Locate the cell with the specified text and output its (X, Y) center coordinate. 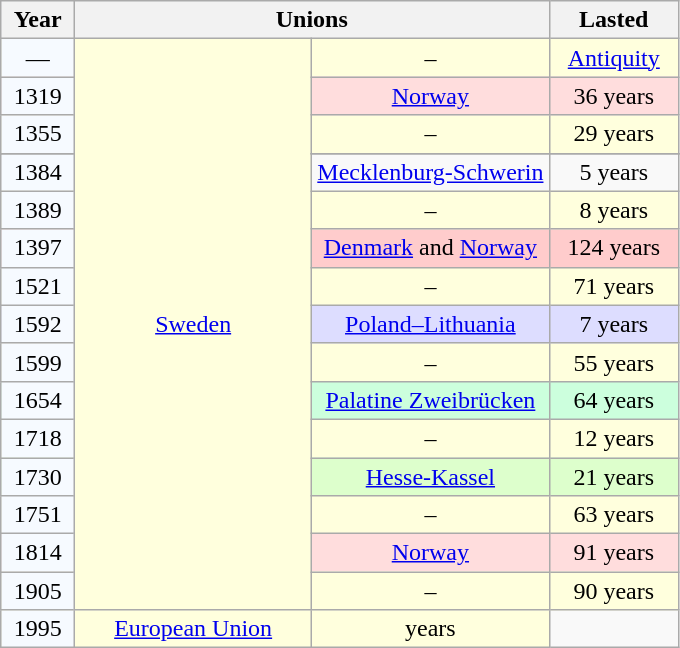
Unions (312, 20)
1389 (38, 210)
8 years (614, 210)
29 years (614, 134)
Denmark and Norway (430, 248)
21 years (614, 477)
Poland–Lithuania (430, 324)
Lasted (614, 20)
5 years (614, 172)
91 years (614, 553)
90 years (614, 591)
1905 (38, 591)
1814 (38, 553)
1995 (38, 629)
1654 (38, 400)
1384 (38, 172)
Year (38, 20)
12 years (614, 438)
Mecklenburg-Schwerin (430, 172)
1730 (38, 477)
1319 (38, 96)
Sweden (194, 324)
71 years (614, 286)
Antiquity (614, 58)
1355 (38, 134)
1521 (38, 286)
64 years (614, 400)
1397 (38, 248)
Hesse-Kassel (430, 477)
years (430, 629)
— (38, 58)
36 years (614, 96)
Palatine Zweibrücken (430, 400)
63 years (614, 515)
1599 (38, 362)
1751 (38, 515)
1718 (38, 438)
7 years (614, 324)
55 years (614, 362)
1592 (38, 324)
European Union (194, 629)
124 years (614, 248)
